Capture the cell that displays the provided text and extract its (X, Y) central coordinate. 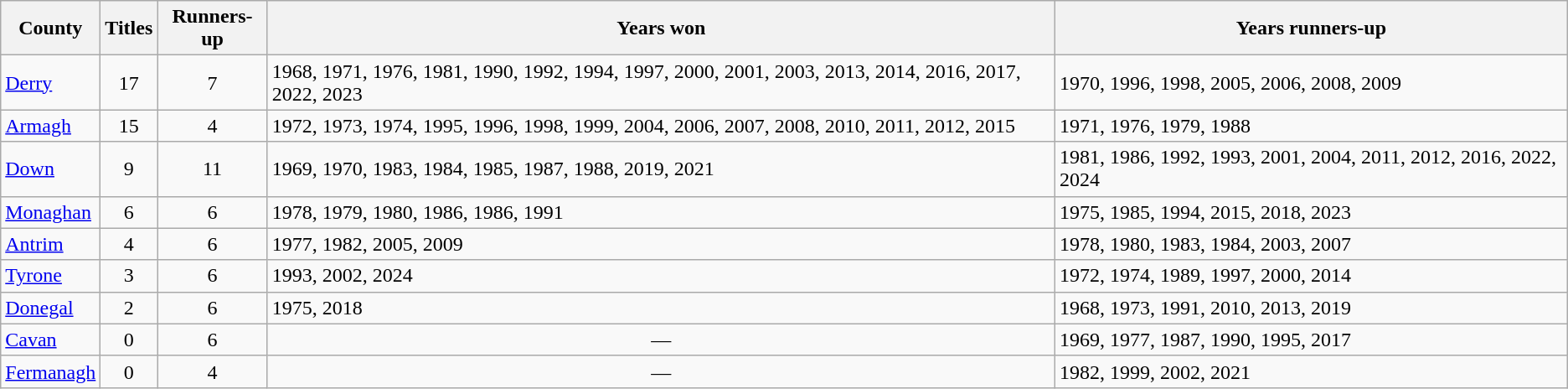
1975, 1985, 1994, 2015, 2018, 2023 (1311, 212)
County (50, 29)
1969, 1970, 1983, 1984, 1985, 1987, 1988, 2019, 2021 (661, 169)
1969, 1977, 1987, 1990, 1995, 2017 (1311, 340)
1993, 2002, 2024 (661, 276)
Years won (661, 29)
1972, 1974, 1989, 1997, 2000, 2014 (1311, 276)
1970, 1996, 1998, 2005, 2006, 2008, 2009 (1311, 82)
3 (129, 276)
2 (129, 308)
11 (213, 169)
1975, 2018 (661, 308)
Titles (129, 29)
15 (129, 126)
Down (50, 169)
Fermanagh (50, 371)
Monaghan (50, 212)
1978, 1979, 1980, 1986, 1986, 1991 (661, 212)
1982, 1999, 2002, 2021 (1311, 371)
9 (129, 169)
Donegal (50, 308)
Derry (50, 82)
Tyrone (50, 276)
1972, 1973, 1974, 1995, 1996, 1998, 1999, 2004, 2006, 2007, 2008, 2010, 2011, 2012, 2015 (661, 126)
Antrim (50, 244)
1981, 1986, 1992, 1993, 2001, 2004, 2011, 2012, 2016, 2022, 2024 (1311, 169)
7 (213, 82)
1968, 1971, 1976, 1981, 1990, 1992, 1994, 1997, 2000, 2001, 2003, 2013, 2014, 2016, 2017, 2022, 2023 (661, 82)
17 (129, 82)
Armagh (50, 126)
1968, 1973, 1991, 2010, 2013, 2019 (1311, 308)
Cavan (50, 340)
1977, 1982, 2005, 2009 (661, 244)
Runners-up (213, 29)
Years runners-up (1311, 29)
1971, 1976, 1979, 1988 (1311, 126)
1978, 1980, 1983, 1984, 2003, 2007 (1311, 244)
